Output the [X, Y] coordinate of the center of the cell containing the given text.  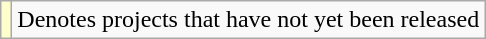
Denotes projects that have not yet been released [248, 20]
